Locate the cell with the specified text and output its [x, y] center coordinate. 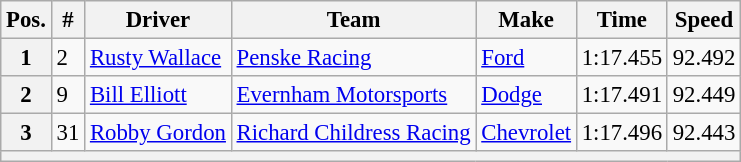
Richard Childress Racing [354, 133]
Driver [158, 20]
Dodge [526, 95]
Ford [526, 58]
92.443 [704, 133]
1:17.491 [622, 95]
1:17.455 [622, 58]
Team [354, 20]
Robby Gordon [158, 133]
Make [526, 20]
3 [26, 133]
1 [26, 58]
1:17.496 [622, 133]
# [68, 20]
Evernham Motorsports [354, 95]
9 [68, 95]
Bill Elliott [158, 95]
Penske Racing [354, 58]
Time [622, 20]
Speed [704, 20]
31 [68, 133]
Chevrolet [526, 133]
92.449 [704, 95]
Pos. [26, 20]
Rusty Wallace [158, 58]
92.492 [704, 58]
